Pinpoint the cell where the given text exists, returning its (X, Y) midpoint coordinate. 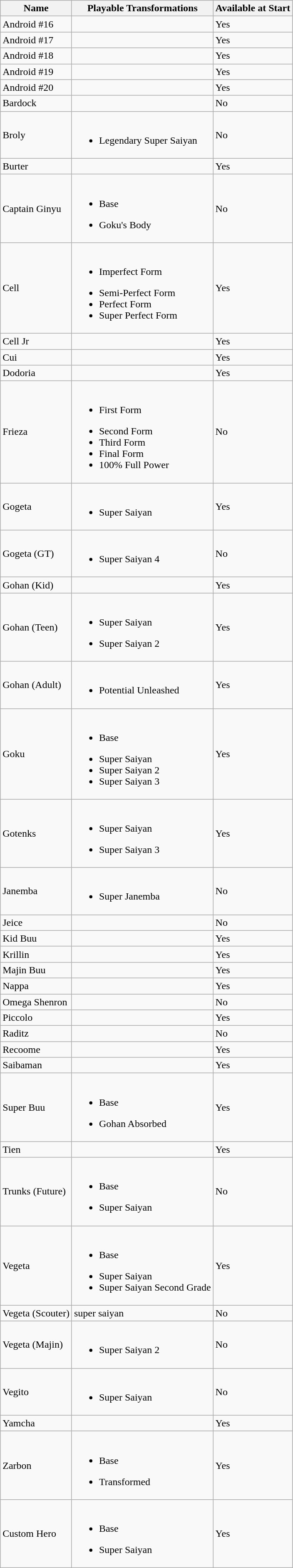
Kid Buu (36, 938)
Android #16 (36, 24)
Janemba (36, 891)
Name (36, 8)
Omega Shenron (36, 1002)
Bardock (36, 103)
Gogeta (GT) (36, 554)
Zarbon (36, 1465)
Tien (36, 1149)
Cell (36, 288)
BaseTransformed (142, 1465)
Gohan (Teen) (36, 627)
Jeice (36, 922)
Android #19 (36, 72)
Broly (36, 135)
Frieza (36, 432)
Super Saiyan 2 (142, 1344)
Saibaman (36, 1065)
Gohan (Adult) (36, 685)
Android #20 (36, 87)
Android #18 (36, 56)
Available at Start (253, 8)
Potential Unleashed (142, 685)
Gohan (Kid) (36, 585)
BaseGohan Absorbed (142, 1107)
Burter (36, 166)
Krillin (36, 954)
Android #17 (36, 40)
Gogeta (36, 506)
Nappa (36, 986)
Vegeta (Majin) (36, 1344)
Piccolo (36, 1018)
Legendary Super Saiyan (142, 135)
BaseGoku's Body (142, 208)
Cui (36, 357)
Custom Hero (36, 1533)
Goku (36, 754)
Majin Buu (36, 970)
Dodoria (36, 373)
Cell Jr (36, 341)
Super SaiyanSuper Saiyan 2 (142, 627)
BaseSuper SaiyanSuper Saiyan 2Super Saiyan 3 (142, 754)
Super Buu (36, 1107)
Super Janemba (142, 891)
Vegito (36, 1392)
Gotenks (36, 833)
Playable Transformations (142, 8)
Yamcha (36, 1423)
Imperfect FormSemi-Perfect FormPerfect FormSuper Perfect Form (142, 288)
Captain Ginyu (36, 208)
super saiyan (142, 1313)
Raditz (36, 1034)
BaseSuper SaiyanSuper Saiyan Second Grade (142, 1265)
Recoome (36, 1049)
First FormSecond FormThird FormFinal Form100% Full Power (142, 432)
Super Saiyan 4 (142, 554)
Vegeta (36, 1265)
Vegeta (Scouter) (36, 1313)
Trunks (Future) (36, 1192)
Super SaiyanSuper Saiyan 3 (142, 833)
